Locate the cell with the specified text and output its (x, y) center coordinate. 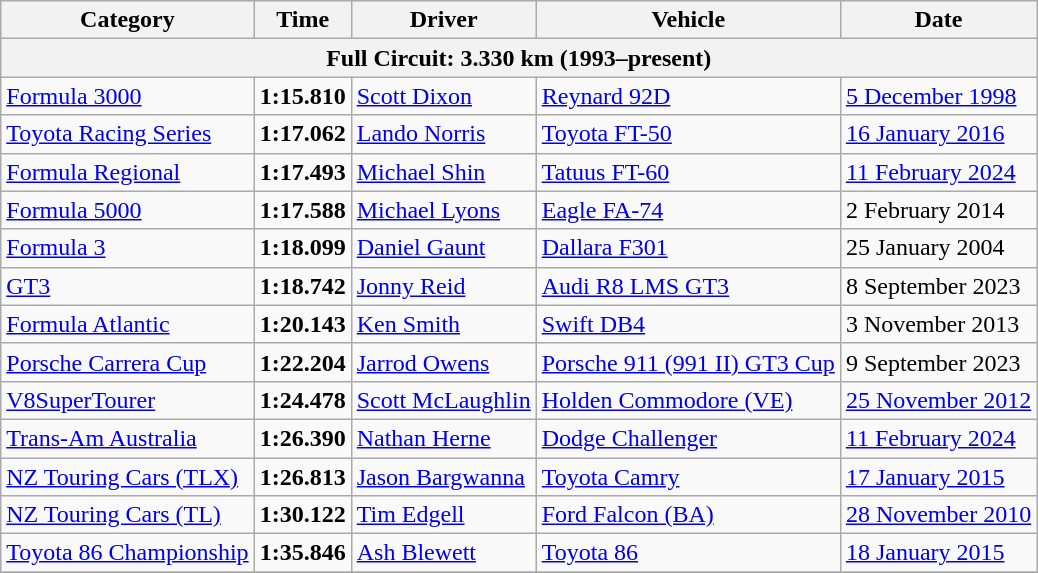
Dodge Challenger (688, 438)
Trans-Am Australia (128, 438)
Swift DB4 (688, 324)
Jonny Reid (444, 286)
1:30.122 (302, 515)
Vehicle (688, 20)
16 January 2016 (938, 134)
8 September 2023 (938, 286)
9 September 2023 (938, 362)
Holden Commodore (VE) (688, 400)
Full Circuit: 3.330 km (1993–present) (519, 58)
25 January 2004 (938, 248)
Date (938, 20)
25 November 2012 (938, 400)
17 January 2015 (938, 477)
5 December 1998 (938, 96)
1:26.813 (302, 477)
3 November 2013 (938, 324)
Porsche 911 (991 II) GT3 Cup (688, 362)
1:20.143 (302, 324)
Toyota 86 Championship (128, 553)
Michael Lyons (444, 210)
Time (302, 20)
Audi R8 LMS GT3 (688, 286)
1:17.588 (302, 210)
Formula 3 (128, 248)
Toyota Camry (688, 477)
Tim Edgell (444, 515)
Formula Atlantic (128, 324)
28 November 2010 (938, 515)
Ash Blewett (444, 553)
Ford Falcon (BA) (688, 515)
1:15.810 (302, 96)
Toyota Racing Series (128, 134)
18 January 2015 (938, 553)
Formula 3000 (128, 96)
Nathan Herne (444, 438)
Formula Regional (128, 172)
GT3 (128, 286)
Toyota FT-50 (688, 134)
Michael Shin (444, 172)
Daniel Gaunt (444, 248)
1:18.742 (302, 286)
Dallara F301 (688, 248)
Jason Bargwanna (444, 477)
Jarrod Owens (444, 362)
1:17.062 (302, 134)
2 February 2014 (938, 210)
Category (128, 20)
Toyota 86 (688, 553)
Eagle FA-74 (688, 210)
Formula 5000 (128, 210)
1:24.478 (302, 400)
Ken Smith (444, 324)
V8SuperTourer (128, 400)
NZ Touring Cars (TL) (128, 515)
1:22.204 (302, 362)
Scott McLaughlin (444, 400)
1:35.846 (302, 553)
Reynard 92D (688, 96)
Driver (444, 20)
1:26.390 (302, 438)
Lando Norris (444, 134)
1:18.099 (302, 248)
NZ Touring Cars (TLX) (128, 477)
Porsche Carrera Cup (128, 362)
1:17.493 (302, 172)
Scott Dixon (444, 96)
Tatuus FT-60 (688, 172)
